Return the [x, y] coordinate for the center point of the cell that contains the specified text.  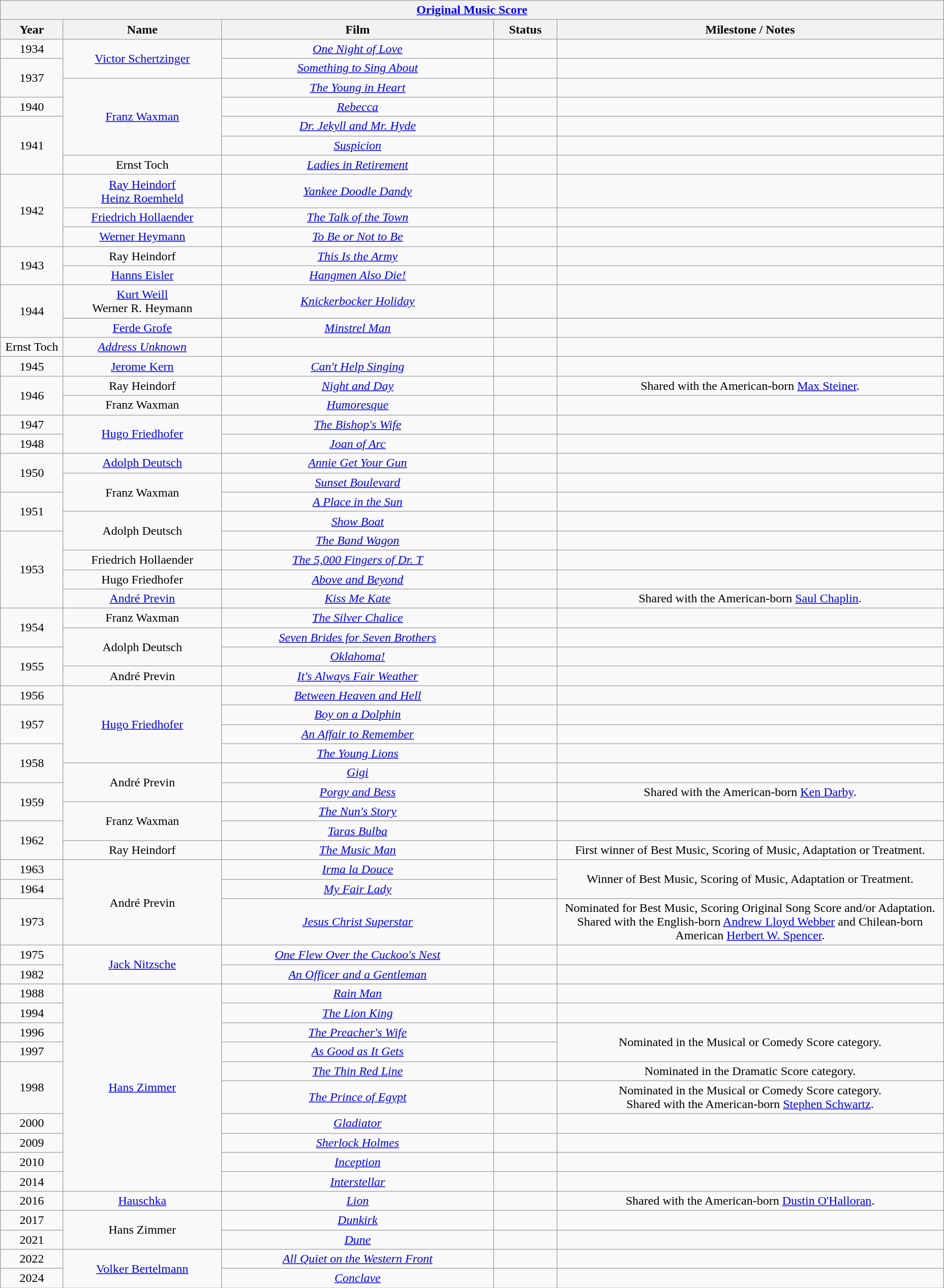
1950 [32, 473]
2022 [32, 1259]
Original Music Score [472, 10]
Hauschka [142, 1201]
Between Heaven and Hell [357, 695]
Gigi [357, 773]
Seven Brides for Seven Brothers [357, 637]
The Nun's Story [357, 811]
Jack Nitzsche [142, 965]
2000 [32, 1123]
One Flew Over the Cuckoo's Nest [357, 955]
Inception [357, 1162]
Kiss Me Kate [357, 599]
The Young in Heart [357, 87]
This Is the Army [357, 256]
First winner of Best Music, Scoring of Music, Adaptation or Treatment. [750, 850]
2024 [32, 1278]
To Be or Not to Be [357, 236]
1982 [32, 974]
1941 [32, 145]
Lion [357, 1201]
An Affair to Remember [357, 734]
1975 [32, 955]
The Young Lions [357, 753]
Porgy and Bess [357, 792]
The Bishop's Wife [357, 424]
1962 [32, 840]
Taras Bulba [357, 831]
Werner Heymann [142, 236]
1942 [32, 210]
The Silver Chalice [357, 618]
Nominated in the Musical or Comedy Score category.Shared with the American-born Stephen Schwartz. [750, 1097]
1947 [32, 424]
Status [525, 29]
The 5,000 Fingers of Dr. T [357, 560]
Yankee Doodle Dandy [357, 191]
All Quiet on the Western Front [357, 1259]
2014 [32, 1181]
2010 [32, 1162]
As Good as It Gets [357, 1052]
Hanns Eisler [142, 275]
Shared with the American-born Saul Chaplin. [750, 599]
2017 [32, 1220]
1973 [32, 922]
Gladiator [357, 1123]
1955 [32, 666]
Show Boat [357, 521]
Nominated in the Dramatic Score category. [750, 1071]
Can't Help Singing [357, 366]
My Fair Lady [357, 889]
Sherlock Holmes [357, 1143]
1963 [32, 869]
Ladies in Retirement [357, 165]
Something to Sing About [357, 68]
1944 [32, 311]
1948 [32, 444]
Humoresque [357, 405]
Jesus Christ Superstar [357, 922]
1945 [32, 366]
One Night of Love [357, 49]
1937 [32, 78]
1998 [32, 1088]
1994 [32, 1013]
Oklahoma! [357, 657]
Dunkirk [357, 1220]
Address Unknown [142, 347]
1959 [32, 802]
Kurt WeillWerner R. Heymann [142, 302]
Winner of Best Music, Scoring of Music, Adaptation or Treatment. [750, 879]
1964 [32, 889]
1943 [32, 265]
1934 [32, 49]
Sunset Boulevard [357, 482]
Rain Man [357, 994]
1953 [32, 569]
The Preacher's Wife [357, 1032]
Jerome Kern [142, 366]
2009 [32, 1143]
An Officer and a Gentleman [357, 974]
Year [32, 29]
Milestone / Notes [750, 29]
Name [142, 29]
Suspicion [357, 145]
Shared with the American-born Max Steiner. [750, 386]
Ferde Grofe [142, 328]
The Thin Red Line [357, 1071]
Victor Schertzinger [142, 58]
1957 [32, 724]
Conclave [357, 1278]
Dune [357, 1240]
Shared with the American-born Dustin O'Halloran. [750, 1201]
Knickerbocker Holiday [357, 302]
Minstrel Man [357, 328]
The Prince of Egypt [357, 1097]
Nominated in the Musical or Comedy Score category. [750, 1042]
1951 [32, 511]
1997 [32, 1052]
Film [357, 29]
1996 [32, 1032]
2016 [32, 1201]
Rebecca [357, 107]
1956 [32, 695]
Shared with the American-born Ken Darby. [750, 792]
A Place in the Sun [357, 502]
Ray HeindorfHeinz Roemheld [142, 191]
2021 [32, 1240]
Interstellar [357, 1181]
The Lion King [357, 1013]
The Talk of the Town [357, 217]
1946 [32, 395]
Volker Bertelmann [142, 1269]
Annie Get Your Gun [357, 463]
Joan of Arc [357, 444]
Dr. Jekyll and Mr. Hyde [357, 126]
Hangmen Also Die! [357, 275]
Above and Beyond [357, 579]
The Band Wagon [357, 540]
1988 [32, 994]
1958 [32, 763]
Irma la Douce [357, 869]
The Music Man [357, 850]
It's Always Fair Weather [357, 676]
1940 [32, 107]
Night and Day [357, 386]
Boy on a Dolphin [357, 715]
1954 [32, 628]
